Return [x, y] of the center of cell containing provided text 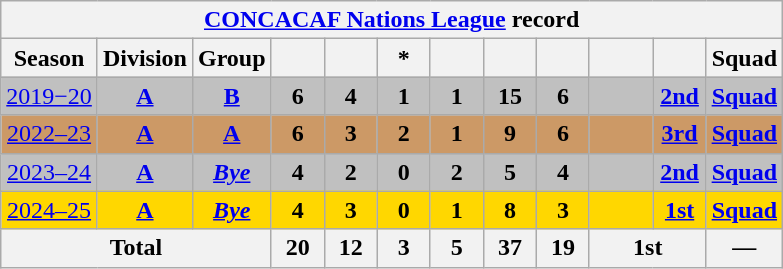
CONCACAF Nations League record [392, 20]
B [232, 96]
8 [510, 210]
Group [232, 58]
2024–25 [50, 210]
3rd [680, 134]
* [404, 58]
12 [350, 248]
— [744, 248]
20 [298, 248]
Division [144, 58]
2022–23 [50, 134]
2019−20 [50, 96]
2023–24 [50, 172]
9 [510, 134]
37 [510, 248]
Total [136, 248]
19 [562, 248]
15 [510, 96]
Season [50, 58]
